From the cell containing the given text, extract its center point as (x, y) coordinate. 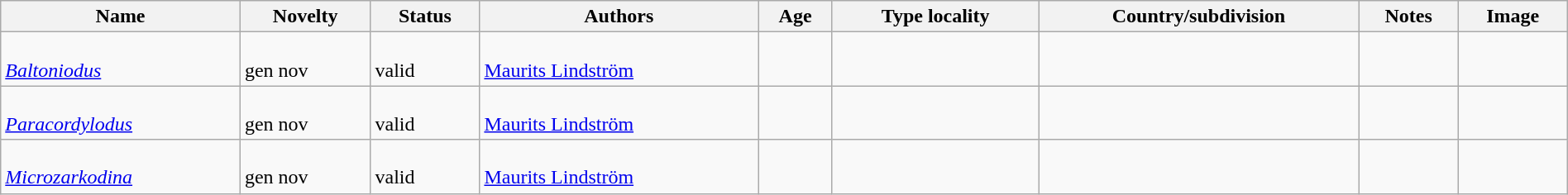
Notes (1408, 17)
Image (1513, 17)
Paracordylodus (121, 112)
Baltoniodus (121, 59)
Novelty (305, 17)
Name (121, 17)
Microzarkodina (121, 167)
Status (425, 17)
Type locality (935, 17)
Country/subdivision (1199, 17)
Age (796, 17)
Authors (619, 17)
